Locate the cell with the specified text and output its [X, Y] center coordinate. 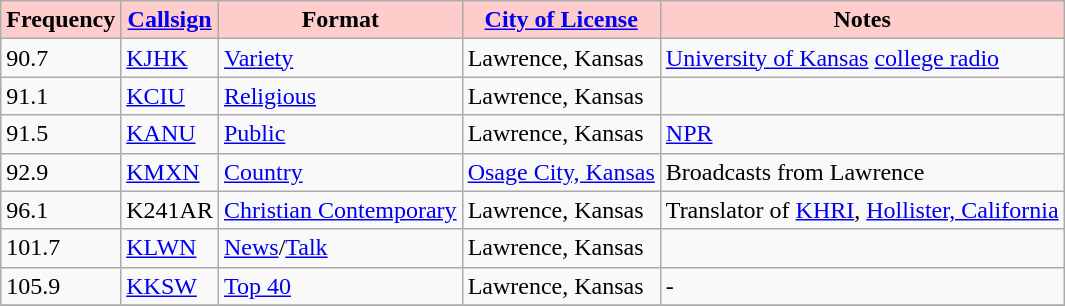
City of License [561, 20]
Christian Contemporary [340, 210]
Notes [862, 20]
Variety [340, 58]
KJHK [170, 58]
Translator of KHRI, Hollister, California [862, 210]
Public [340, 134]
Broadcasts from Lawrence [862, 172]
Frequency [61, 20]
KCIU [170, 96]
105.9 [61, 286]
101.7 [61, 248]
Top 40 [340, 286]
Format [340, 20]
KKSW [170, 286]
Religious [340, 96]
92.9 [61, 172]
KANU [170, 134]
KMXN [170, 172]
91.1 [61, 96]
KLWN [170, 248]
K241AR [170, 210]
91.5 [61, 134]
Country [340, 172]
- [862, 286]
NPR [862, 134]
96.1 [61, 210]
Osage City, Kansas [561, 172]
Callsign [170, 20]
90.7 [61, 58]
University of Kansas college radio [862, 58]
News/Talk [340, 248]
